Search for the cell housing the specified text and yield its (x, y) center coordinate. 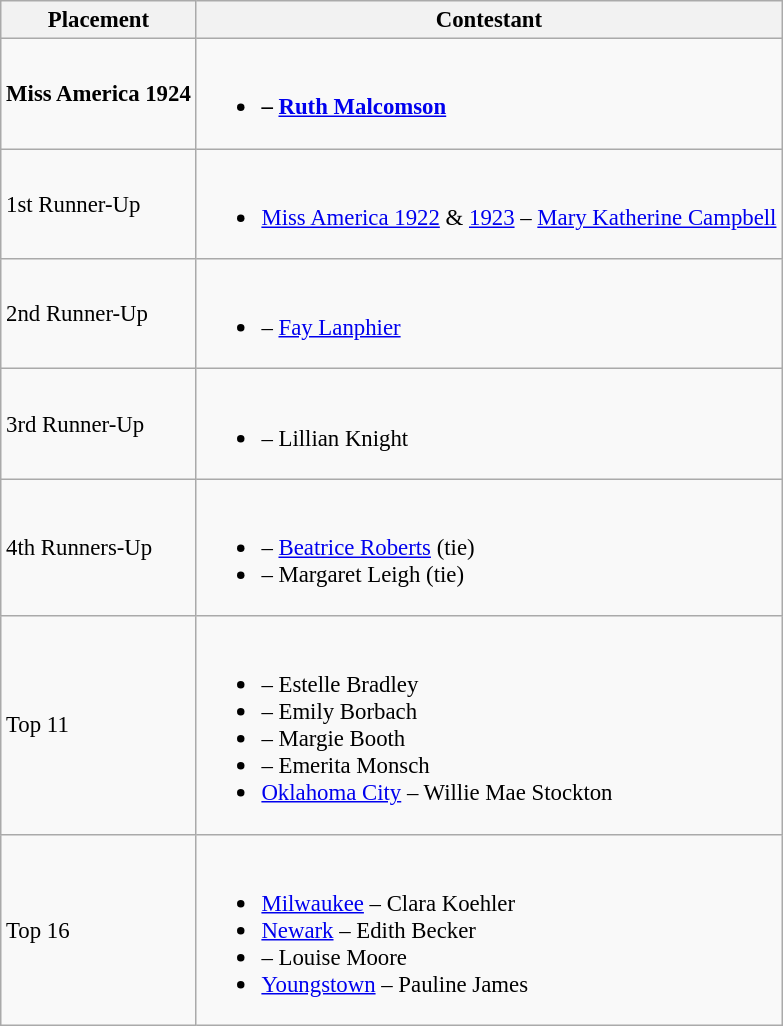
Top 11 (98, 725)
3rd Runner-Up (98, 424)
4th Runners-Up (98, 548)
Placement (98, 20)
Milwaukee – Clara Koehler Newark – Edith Becker – Louise Moore Youngstown – Pauline James (489, 930)
– Estelle Bradley – Emily Borbach – Margie Booth – Emerita Monsch Oklahoma City – Willie Mae Stockton (489, 725)
– Beatrice Roberts (tie) – Margaret Leigh (tie) (489, 548)
Miss America 1922 & 1923 – Mary Katherine Campbell (489, 204)
Miss America 1924 (98, 94)
1st Runner-Up (98, 204)
– Ruth Malcomson (489, 94)
Top 16 (98, 930)
– Lillian Knight (489, 424)
– Fay Lanphier (489, 314)
Contestant (489, 20)
2nd Runner-Up (98, 314)
